Pinpoint the cell where the given text exists, returning its [X, Y] midpoint coordinate. 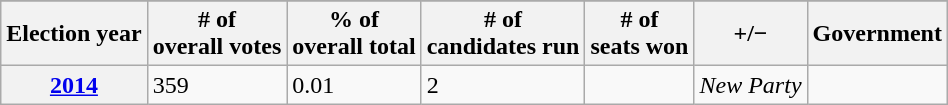
# ofoverall votes [217, 34]
# ofcandidates run [503, 34]
0.01 [354, 85]
2014 [74, 85]
Election year [74, 34]
# ofseats won [640, 34]
359 [217, 85]
2 [503, 85]
Government [877, 34]
+/− [750, 34]
New Party [750, 85]
% ofoverall total [354, 34]
